Extract the [X, Y] coordinate from the center of the cell holding the provided text.  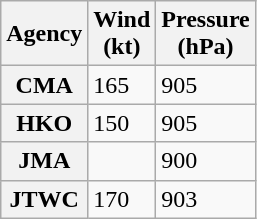
903 [206, 199]
150 [122, 123]
Wind(kt) [122, 34]
Agency [44, 34]
HKO [44, 123]
Pressure(hPa) [206, 34]
JTWC [44, 199]
165 [122, 85]
JMA [44, 161]
900 [206, 161]
CMA [44, 85]
170 [122, 199]
